Locate the cell with the specified text and output its [X, Y] center coordinate. 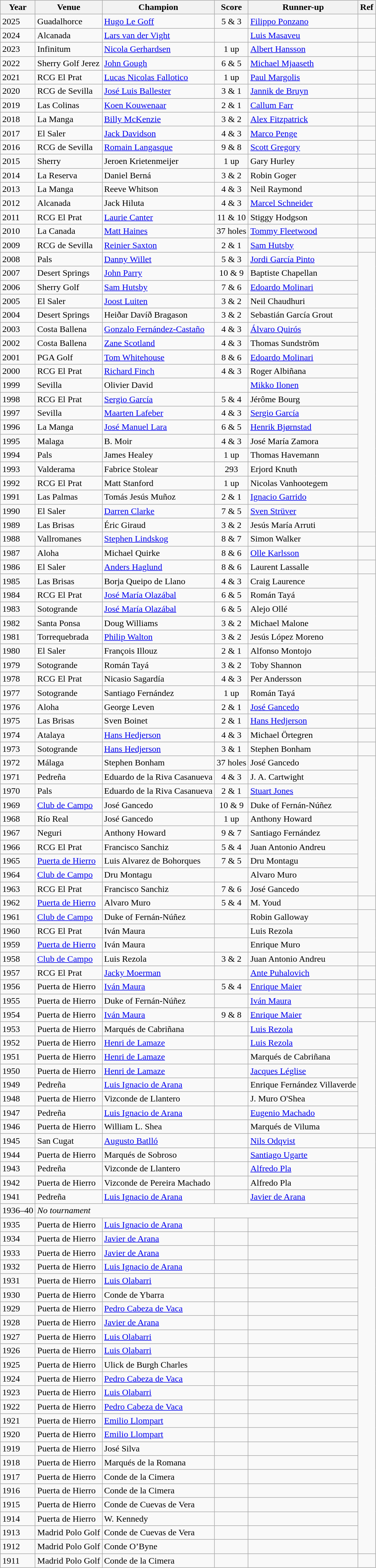
Nicasio Sagardía [159, 679]
2012 [18, 203]
Jérôme Bourg [303, 399]
2014 [18, 175]
1930 [18, 1294]
1935 [18, 1225]
1982 [18, 623]
Santiago Ugarte [303, 1155]
Guadalhorce [69, 21]
Marcel Schneider [303, 203]
Michael Örtegren [303, 735]
Las Colinas [69, 105]
Darren Clarke [159, 511]
1976 [18, 707]
Neguri [69, 833]
M. Youd [303, 903]
1989 [18, 525]
1949 [18, 1085]
1931 [18, 1281]
Alejo Ollé [303, 609]
Baptiste Chapellan [303, 273]
1975 [18, 721]
B. Moir [159, 441]
2002 [18, 343]
William L. Shea [159, 1127]
Richard Finch [159, 371]
Infinitum [69, 49]
Enrique Muro [303, 945]
1984 [18, 595]
1915 [18, 1504]
Anders Haglund [159, 567]
1972 [18, 763]
Nils Odqvist [303, 1141]
Tom Whitehouse [159, 357]
Lucas Nicolas Fallotico [159, 77]
1947 [18, 1113]
J. Muro O'Shea [303, 1099]
Atalaya [69, 735]
Tomás Jesús Muñoz [159, 497]
1974 [18, 735]
Reinier Saxton [159, 245]
2004 [18, 315]
Jack Hiluta [159, 203]
José María Zamora [303, 441]
1988 [18, 539]
Filippo Ponzano [303, 21]
1993 [18, 469]
1923 [18, 1393]
Sherry Golf [69, 287]
1963 [18, 889]
2019 [18, 105]
9 & 7 [231, 833]
2007 [18, 273]
1991 [18, 497]
Jesús María Arruti [303, 525]
John Parry [159, 273]
2024 [18, 35]
Sherry [69, 161]
1964 [18, 875]
Marqués de la Romana [159, 1462]
Reeve Whitson [159, 189]
Valderama [69, 469]
1973 [18, 749]
Augusto Batlló [159, 1141]
Ref [366, 7]
Tommy Fleetwood [303, 231]
1969 [18, 805]
1961 [18, 917]
Jack Davidson [159, 133]
Billy McKenzie [159, 119]
2017 [18, 133]
Jacky Moerman [159, 973]
1977 [18, 693]
1925 [18, 1365]
Stuart Jones [303, 791]
Marqués de Viluma [303, 1127]
Year [18, 7]
1951 [18, 1057]
1924 [18, 1379]
Conde de Ybarra [159, 1294]
1979 [18, 665]
Thomas Havemann [303, 455]
2001 [18, 357]
1921 [18, 1421]
Koen Kouwenaar [159, 105]
Ignacio Garrido [303, 497]
1927 [18, 1337]
Fabrice Stolear [159, 469]
1911 [18, 1561]
1971 [18, 777]
Roger Albiñana [303, 371]
José Silva [159, 1449]
1987 [18, 553]
1956 [18, 987]
Gonzalo Fernández-Castaño [159, 329]
1996 [18, 427]
Joost Luiten [159, 301]
La Reserva [69, 175]
1966 [18, 847]
1986 [18, 567]
Matt Stanford [159, 483]
Hugo Le Goff [159, 21]
Scott Gregory [303, 147]
Michael Mjaaseth [303, 63]
Craig Laurence [303, 581]
Danny Willet [159, 259]
2022 [18, 63]
Nicolas Vanhootegem [303, 483]
1920 [18, 1435]
Torrequebrada [69, 637]
Thomas Sundström [303, 343]
1913 [18, 1533]
Santa Ponsa [69, 623]
Lars van der Vight [159, 35]
Sven Boinet [159, 721]
2003 [18, 329]
2009 [18, 245]
Olle Karlsson [303, 553]
Álvaro Quirós [303, 329]
Sven Strüver [303, 511]
1932 [18, 1267]
1980 [18, 651]
Río Real [69, 819]
Nicola Gerhardsen [159, 49]
1946 [18, 1127]
Neil Raymond [303, 189]
Callum Farr [303, 105]
Erjord Knuth [303, 469]
Marco Penge [303, 133]
1918 [18, 1462]
1944 [18, 1155]
Per Andersson [303, 679]
1981 [18, 637]
Jesús López Moreno [303, 637]
1967 [18, 833]
Borja Queipo de Llano [159, 581]
Michael Quirke [159, 553]
Éric Giraud [159, 525]
Jordi García Pinto [303, 259]
Luis Masaveu [303, 35]
1943 [18, 1169]
2025 [18, 21]
Paul Margolis [303, 77]
1954 [18, 1015]
Ante Puhalovich [303, 973]
2023 [18, 49]
François Illouz [159, 651]
W. Kennedy [159, 1519]
Stiggy Hodgson [303, 217]
1958 [18, 959]
Heiðar Davíð Bragason [159, 315]
Vallromanes [69, 539]
1952 [18, 1043]
1912 [18, 1547]
1978 [18, 679]
Henrik Bjørnstad [303, 427]
2021 [18, 77]
1997 [18, 413]
Malaga [69, 441]
Jannik de Bruyn [303, 91]
1914 [18, 1519]
Laurent Lassalle [303, 567]
2018 [18, 119]
1950 [18, 1071]
Gary Hurley [303, 161]
Stephen Lindskog [159, 539]
Olivier David [159, 385]
1960 [18, 931]
1968 [18, 819]
1983 [18, 609]
1985 [18, 581]
Vizconde de Pereira Machado [159, 1183]
Robin Galloway [303, 917]
Marqués de Sobroso [159, 1155]
Zane Scotland [159, 343]
1959 [18, 945]
Matt Haines [159, 231]
Robin Goger [303, 175]
Conde O’Byne [159, 1547]
293 [231, 469]
1936–40 [18, 1211]
1934 [18, 1239]
George Leven [159, 707]
No tournament [197, 1211]
2000 [18, 371]
Maarten Lafeber [159, 413]
J. A. Cartwight [303, 777]
Venue [69, 7]
Neil Chaudhuri [303, 301]
1941 [18, 1197]
1995 [18, 441]
Alex Fitzpatrick [303, 119]
2020 [18, 91]
Runner-up [303, 7]
1953 [18, 1029]
Albert Hansson [303, 49]
2011 [18, 217]
Score [231, 7]
Doug Williams [159, 623]
James Healey [159, 455]
1998 [18, 399]
2006 [18, 287]
8 & 7 [231, 539]
Daniel Berná [159, 175]
Jeroen Krietenmeijer [159, 161]
Toby Shannon [303, 665]
1999 [18, 385]
1948 [18, 1099]
Las Palmas [69, 497]
1957 [18, 973]
La Canada [69, 231]
1942 [18, 1183]
2005 [18, 301]
1916 [18, 1490]
1922 [18, 1407]
1928 [18, 1323]
11 & 10 [231, 217]
2015 [18, 161]
1992 [18, 483]
José Manuel Lara [159, 427]
Alfonso Montojo [303, 651]
1929 [18, 1309]
José Luis Ballester [159, 91]
Málaga [69, 763]
1926 [18, 1351]
Sherry Golf Jerez [69, 63]
Sebastián García Grout [303, 315]
Laurie Canter [159, 217]
Michael Malone [303, 623]
1962 [18, 903]
1994 [18, 455]
2008 [18, 259]
Simon Walker [303, 539]
1945 [18, 1141]
Jacques Léglise [303, 1071]
1955 [18, 1001]
1917 [18, 1476]
1933 [18, 1253]
1990 [18, 511]
2010 [18, 231]
John Gough [159, 63]
Eugenio Machado [303, 1113]
Romain Langasque [159, 147]
1970 [18, 791]
Champion [159, 7]
Ulick de Burgh Charles [159, 1365]
1965 [18, 861]
2013 [18, 189]
Luis Alvarez de Bohorques [159, 861]
Philip Walton [159, 637]
Mikko Ilonen [303, 385]
2016 [18, 147]
San Cugat [69, 1141]
1919 [18, 1449]
PGA Golf [69, 357]
Enrique Fernández Villaverde [303, 1085]
